Search for the cell housing the specified text and yield its [X, Y] center coordinate. 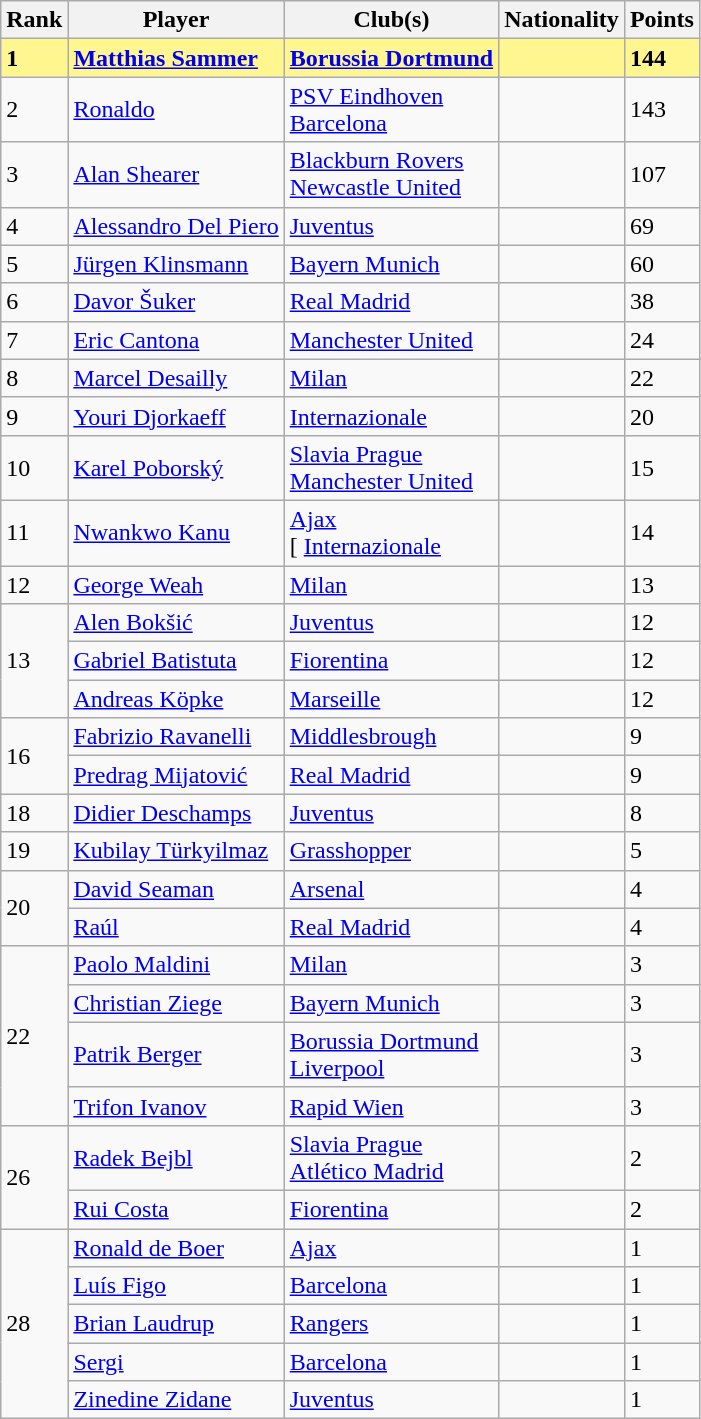
Andreas Köpke [176, 699]
Rank [34, 20]
Rangers [391, 1324]
Eric Cantona [176, 340]
Kubilay Türkyilmaz [176, 851]
28 [34, 1323]
Alan Shearer [176, 174]
Brian Laudrup [176, 1324]
18 [34, 813]
Blackburn Rovers Newcastle United [391, 174]
38 [662, 302]
143 [662, 110]
Internazionale [391, 416]
Points [662, 20]
Alen Bokšić [176, 623]
Marseille [391, 699]
Radek Bejbl [176, 1158]
60 [662, 264]
Paolo Maldini [176, 965]
15 [662, 468]
69 [662, 226]
Predrag Mijatović [176, 775]
Gabriel Batistuta [176, 661]
Matthias Sammer [176, 58]
Jürgen Klinsmann [176, 264]
Trifon Ivanov [176, 1106]
Rapid Wien [391, 1106]
Slavia Prague Manchester United [391, 468]
14 [662, 532]
Patrik Berger [176, 1054]
Arsenal [391, 889]
Fabrizio Ravanelli [176, 737]
11 [34, 532]
Borussia Dortmund Liverpool [391, 1054]
Alessandro Del Piero [176, 226]
Christian Ziege [176, 1003]
Karel Poborský [176, 468]
Grasshopper [391, 851]
David Seaman [176, 889]
Sergi [176, 1362]
Slavia Prague Atlético Madrid [391, 1158]
PSV Eindhoven Barcelona [391, 110]
19 [34, 851]
26 [34, 1176]
10 [34, 468]
Nationality [562, 20]
6 [34, 302]
George Weah [176, 585]
Davor Šuker [176, 302]
Nwankwo Kanu [176, 532]
Luís Figo [176, 1286]
Ronald de Boer [176, 1247]
Zinedine Zidane [176, 1400]
7 [34, 340]
Ajax[ Internazionale [391, 532]
Youri Djorkaeff [176, 416]
107 [662, 174]
24 [662, 340]
Ronaldo [176, 110]
Didier Deschamps [176, 813]
Borussia Dortmund [391, 58]
Club(s) [391, 20]
Marcel Desailly [176, 378]
Player [176, 20]
144 [662, 58]
Manchester United [391, 340]
Middlesbrough [391, 737]
Ajax [391, 1247]
16 [34, 756]
Raúl [176, 927]
Rui Costa [176, 1209]
